For the text-containing cell, return its midpoint in (X, Y) coordinate format. 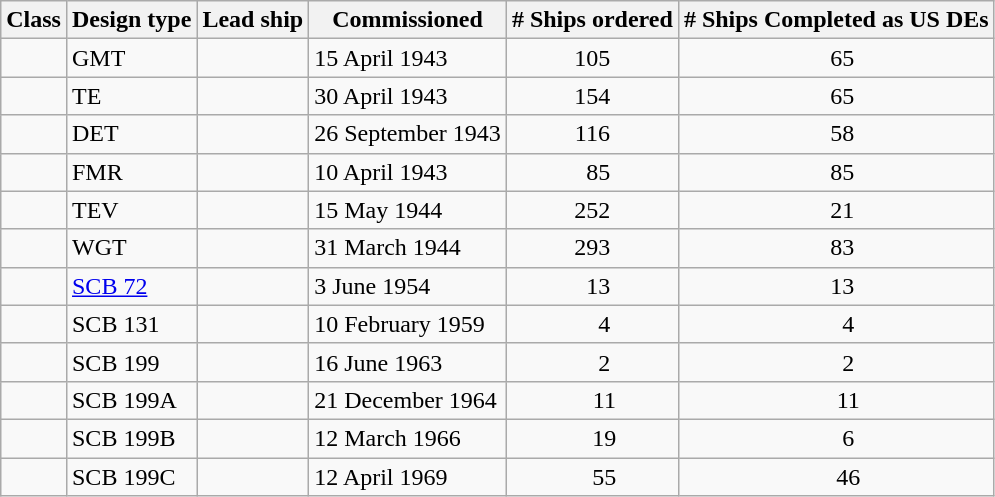
10 April 1943 (408, 172)
# Ships ordered (592, 20)
105 (592, 58)
SCB 199C (131, 477)
SCB 199B (131, 438)
21 (836, 210)
83 (836, 248)
DET (131, 134)
293 (592, 248)
WGT (131, 248)
16 June 1963 (408, 362)
154 (592, 96)
Commissioned (408, 20)
SCB 131 (131, 324)
15 May 1944 (408, 210)
TEV (131, 210)
58 (836, 134)
Design type (131, 20)
6 (836, 438)
Class (34, 20)
30 April 1943 (408, 96)
12 April 1969 (408, 477)
26 September 1943 (408, 134)
# Ships Completed as US DEs (836, 20)
Lead ship (253, 20)
GMT (131, 58)
SCB 199A (131, 400)
12 March 1966 (408, 438)
10 February 1959 (408, 324)
SCB 199 (131, 362)
FMR (131, 172)
3 June 1954 (408, 286)
SCB 72 (131, 286)
15 April 1943 (408, 58)
21 December 1964 (408, 400)
19 (592, 438)
116 (592, 134)
31 March 1944 (408, 248)
46 (836, 477)
252 (592, 210)
TE (131, 96)
55 (592, 477)
